For the text-containing cell, return its midpoint in (x, y) coordinate format. 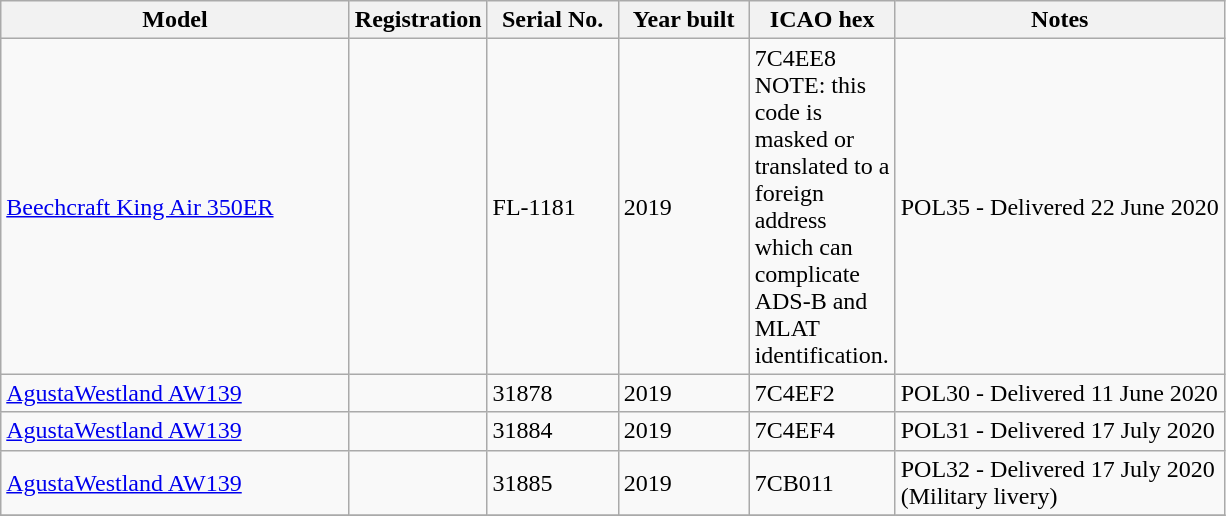
Model (176, 20)
7C4EF4 (822, 431)
Serial No. (552, 20)
Year built (684, 20)
31885 (552, 482)
7C4EE8NOTE: this code is masked or translated to a foreign address which can complicate ADS-B and MLAT identification. (822, 206)
Notes (1060, 20)
31884 (552, 431)
POL30 - Delivered 11 June 2020 (1060, 393)
FL-1181 (552, 206)
POL32 - Delivered 17 July 2020(Military livery) (1060, 482)
Registration (418, 20)
POL35 - Delivered 22 June 2020 (1060, 206)
ICAO hex (822, 20)
Beechcraft King Air 350ER (176, 206)
POL31 - Delivered 17 July 2020 (1060, 431)
31878 (552, 393)
7C4EF2 (822, 393)
7CB011 (822, 482)
